Output the [x, y] coordinate of the center of the cell containing the given text.  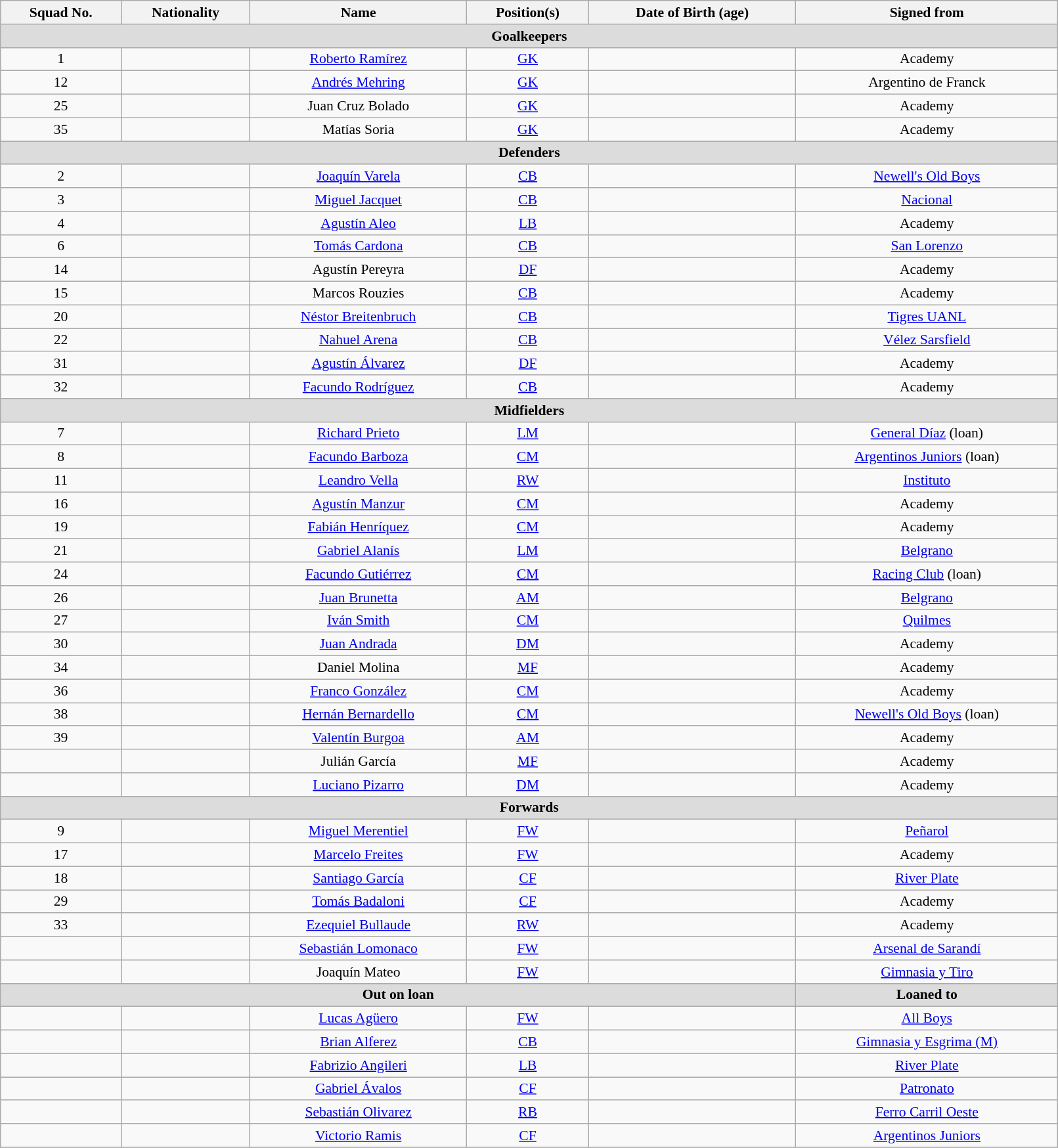
Agustín Manzur [359, 504]
29 [61, 902]
3 [61, 200]
Juan Andrada [359, 644]
Nahuel Arena [359, 340]
18 [61, 878]
Ezequiel Bullaude [359, 925]
6 [61, 246]
RB [528, 1113]
Marcos Rouzies [359, 294]
4 [61, 223]
Newell's Old Boys [927, 177]
Midfielders [529, 410]
Gabriel Alanís [359, 551]
35 [61, 129]
Quilmes [927, 621]
All Boys [927, 1019]
9 [61, 831]
Santiago García [359, 878]
22 [61, 340]
7 [61, 433]
Richard Prieto [359, 433]
Miguel Merentiel [359, 831]
Néstor Breitenbruch [359, 317]
Joaquín Varela [359, 177]
8 [61, 457]
31 [61, 364]
Patronato [927, 1089]
20 [61, 317]
15 [61, 294]
Hernán Bernardello [359, 715]
Goalkeepers [529, 36]
30 [61, 644]
26 [61, 598]
Signed from [927, 12]
11 [61, 481]
12 [61, 83]
27 [61, 621]
Agustín Álvarez [359, 364]
Brian Alferez [359, 1042]
Sebastián Olivarez [359, 1113]
Fabrizio Angileri [359, 1065]
Squad No. [61, 12]
32 [61, 387]
Valentín Burgoa [359, 738]
16 [61, 504]
Loaned to [927, 995]
14 [61, 270]
1 [61, 59]
Peñarol [927, 831]
Luciano Pizarro [359, 785]
Joaquín Mateo [359, 972]
Lucas Agüero [359, 1019]
Roberto Ramírez [359, 59]
Leandro Vella [359, 481]
Tigres UANL [927, 317]
San Lorenzo [927, 246]
36 [61, 691]
Nationality [185, 12]
Daniel Molina [359, 668]
Miguel Jacquet [359, 200]
Argentinos Juniors (loan) [927, 457]
Tomás Cardona [359, 246]
Juan Cruz Bolado [359, 106]
Out on loan [398, 995]
21 [61, 551]
Defenders [529, 153]
Iván Smith [359, 621]
Tomás Badaloni [359, 902]
2 [61, 177]
39 [61, 738]
Matías Soria [359, 129]
Agustín Aleo [359, 223]
Juan Brunetta [359, 598]
Instituto [927, 481]
Facundo Gutiérrez [359, 574]
Gabriel Ávalos [359, 1089]
Position(s) [528, 12]
Ferro Carril Oeste [927, 1113]
Franco González [359, 691]
Nacional [927, 200]
Name [359, 12]
Sebastián Lomonaco [359, 948]
Fabián Henríquez [359, 527]
Gimnasia y Esgrima (M) [927, 1042]
Argentino de Franck [927, 83]
Facundo Rodríguez [359, 387]
Forwards [529, 808]
General Díaz (loan) [927, 433]
Date of Birth (age) [692, 12]
Argentinos Juniors [927, 1136]
19 [61, 527]
Victorio Ramis [359, 1136]
17 [61, 855]
24 [61, 574]
Arsenal de Sarandí [927, 948]
Julián García [359, 761]
38 [61, 715]
Agustín Pereyra [359, 270]
25 [61, 106]
34 [61, 668]
33 [61, 925]
Facundo Barboza [359, 457]
Vélez Sarsfield [927, 340]
Racing Club (loan) [927, 574]
Marcelo Freites [359, 855]
Andrés Mehring [359, 83]
Gimnasia y Tiro [927, 972]
Newell's Old Boys (loan) [927, 715]
